Capture the cell that displays the provided text and extract its [x, y] central coordinate. 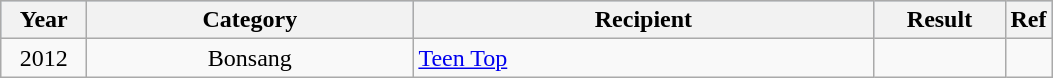
Year [44, 20]
2012 [44, 58]
Bonsang [250, 58]
Result [940, 20]
Ref [1028, 20]
Recipient [644, 20]
Category [250, 20]
Teen Top [644, 58]
